Scan for the cell matching the given text and deliver its [x, y] coordinate at center. 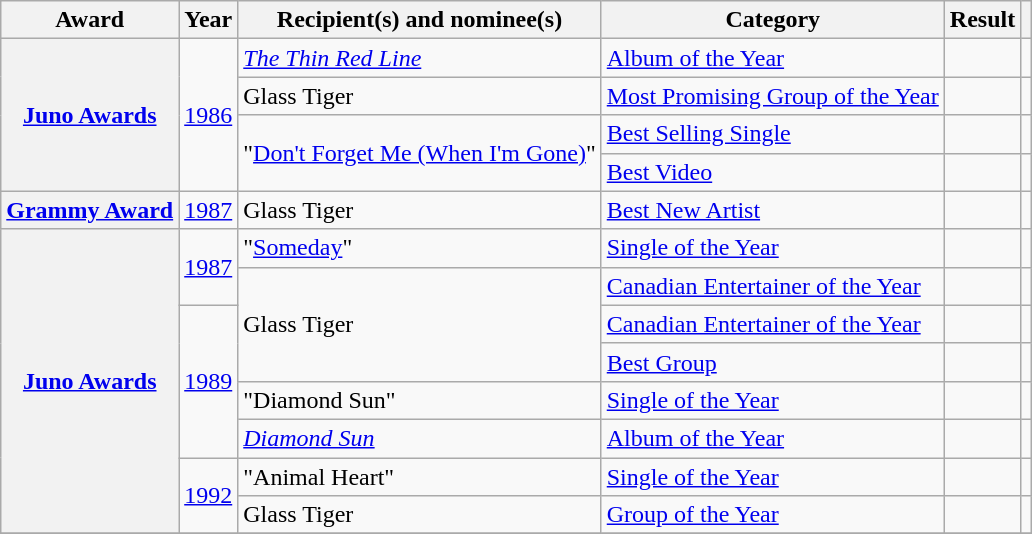
The Thin Red Line [420, 58]
Result [982, 20]
1992 [208, 496]
1986 [208, 115]
"Animal Heart" [420, 477]
Most Promising Group of the Year [772, 96]
Award [90, 20]
Best Video [772, 172]
Category [772, 20]
"Someday" [420, 248]
"Diamond Sun" [420, 400]
Best Group [772, 362]
Recipient(s) and nominee(s) [420, 20]
Best New Artist [772, 210]
Group of the Year [772, 515]
"Don't Forget Me (When I'm Gone)" [420, 153]
Best Selling Single [772, 134]
Grammy Award [90, 210]
Year [208, 20]
Diamond Sun [420, 438]
1989 [208, 381]
